Determine the (x, y) coordinate at the center of the cell enclosing the given text.  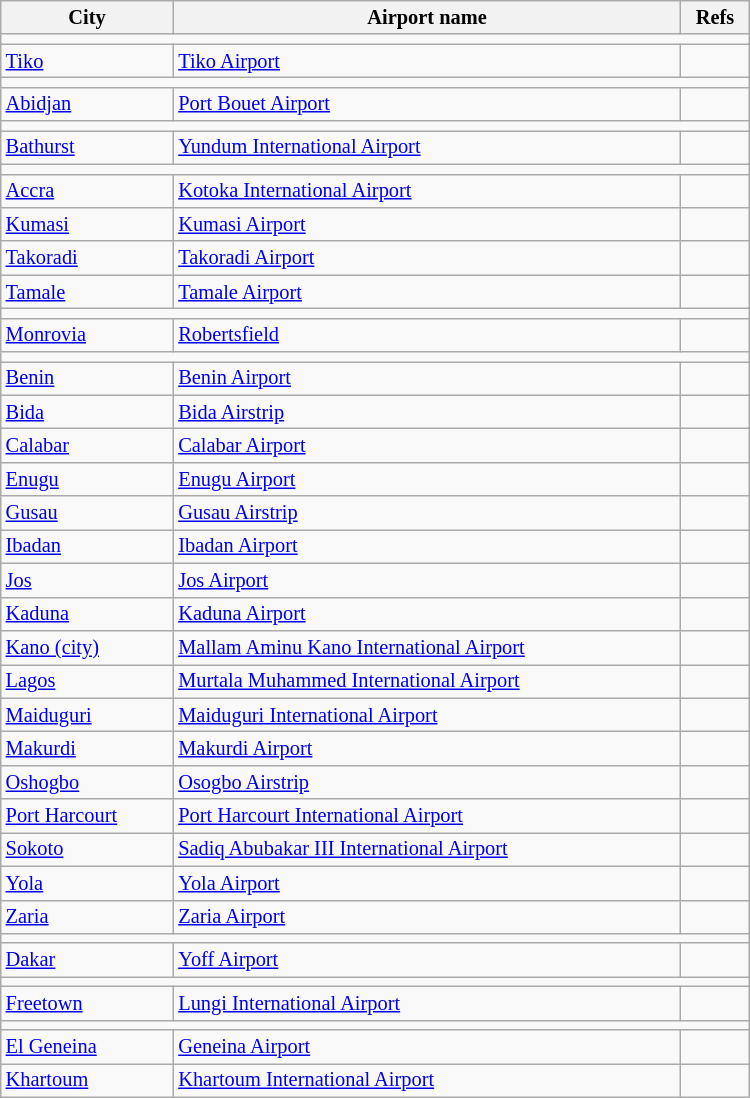
Benin (88, 378)
Tamale (88, 292)
Yola Airport (426, 883)
Robertsfield (426, 335)
Sokoto (88, 849)
Gusau (88, 513)
Makurdi (88, 748)
Calabar Airport (426, 445)
Kumasi Airport (426, 224)
Maiduguri (88, 715)
Accra (88, 191)
Airport name (426, 17)
Gusau Airstrip (426, 513)
Benin Airport (426, 378)
Lungi International Airport (426, 1003)
Jos Airport (426, 580)
Tiko Airport (426, 61)
Kumasi (88, 224)
Bida (88, 412)
Kotoka International Airport (426, 191)
Refs (716, 17)
Enugu Airport (426, 479)
Kaduna Airport (426, 614)
Zaria Airport (426, 917)
Calabar (88, 445)
Khartoum International Airport (426, 1080)
Sadiq Abubakar III International Airport (426, 849)
Enugu (88, 479)
Tamale Airport (426, 292)
Geneina Airport (426, 1047)
Yoff Airport (426, 960)
Ibadan (88, 546)
Bathurst (88, 147)
Port Bouet Airport (426, 104)
Maiduguri International Airport (426, 715)
Yundum International Airport (426, 147)
Kano (city) (88, 647)
Jos (88, 580)
Makurdi Airport (426, 748)
Dakar (88, 960)
Zaria (88, 917)
Takoradi Airport (426, 258)
Freetown (88, 1003)
Khartoum (88, 1080)
Oshogbo (88, 782)
Mallam Aminu Kano International Airport (426, 647)
Monrovia (88, 335)
Kaduna (88, 614)
Osogbo Airstrip (426, 782)
Yola (88, 883)
Abidjan (88, 104)
Port Harcourt (88, 816)
Lagos (88, 681)
El Geneina (88, 1047)
City (88, 17)
Bida Airstrip (426, 412)
Port Harcourt International Airport (426, 816)
Takoradi (88, 258)
Ibadan Airport (426, 546)
Tiko (88, 61)
Murtala Muhammed International Airport (426, 681)
